From the cell containing the given text, extract its center point as [X, Y] coordinate. 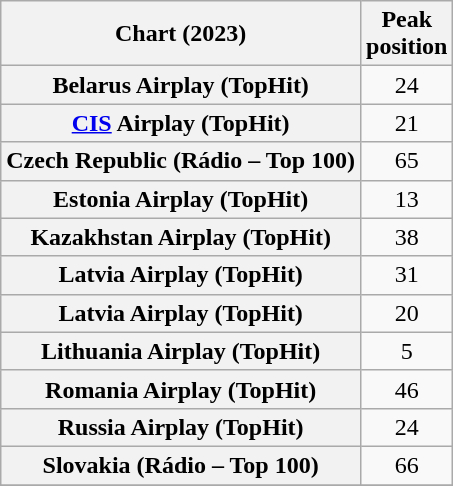
13 [407, 199]
38 [407, 237]
Lithuania Airplay (TopHit) [181, 351]
CIS Airplay (TopHit) [181, 123]
Russia Airplay (TopHit) [181, 427]
Kazakhstan Airplay (TopHit) [181, 237]
66 [407, 465]
20 [407, 313]
Czech Republic (Rádio – Top 100) [181, 161]
Romania Airplay (TopHit) [181, 389]
Estonia Airplay (TopHit) [181, 199]
Peakposition [407, 34]
Slovakia (Rádio – Top 100) [181, 465]
Belarus Airplay (TopHit) [181, 85]
46 [407, 389]
Chart (2023) [181, 34]
65 [407, 161]
31 [407, 275]
21 [407, 123]
5 [407, 351]
